Provide the (X, Y) coordinate of the cell's center where the given text is located.  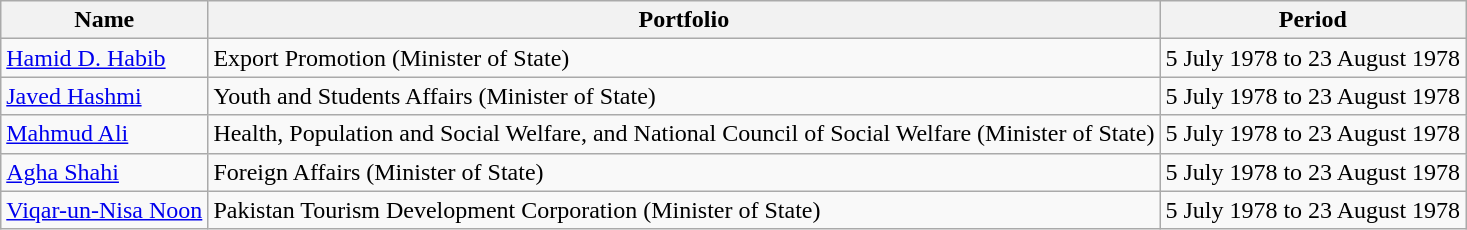
Pakistan Tourism Development Corporation (Minister of State) (684, 210)
Period (1313, 20)
Name (104, 20)
Agha Shahi (104, 172)
Javed Hashmi (104, 96)
Health, Population and Social Welfare, and National Council of Social Welfare (Minister of State) (684, 134)
Youth and Students Affairs (Minister of State) (684, 96)
Foreign Affairs (Minister of State) (684, 172)
Export Promotion (Minister of State) (684, 58)
Viqar-un-Nisa Noon (104, 210)
Mahmud Ali (104, 134)
Hamid D. Habib (104, 58)
Portfolio (684, 20)
